Scan for the cell matching the given text and deliver its (X, Y) coordinate at center. 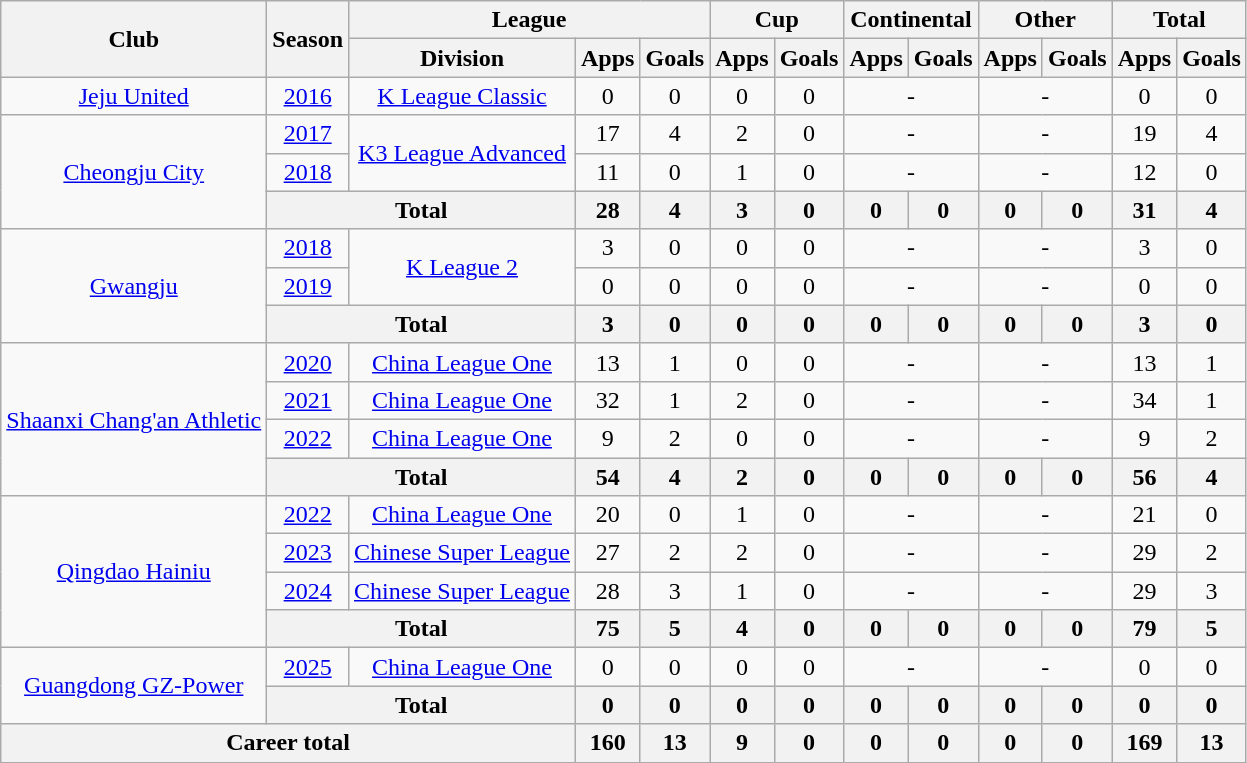
27 (608, 553)
Season (308, 39)
169 (1144, 743)
Qingdao Hainiu (134, 572)
20 (608, 515)
54 (608, 477)
160 (608, 743)
11 (608, 172)
34 (1144, 400)
2020 (308, 362)
17 (608, 134)
Gwangju (134, 286)
2021 (308, 400)
2016 (308, 96)
K League Classic (462, 96)
31 (1144, 210)
Career total (288, 743)
Other (1045, 20)
56 (1144, 477)
12 (1144, 172)
League (530, 20)
Shaanxi Chang'an Athletic (134, 419)
Jeju United (134, 96)
Division (462, 58)
Club (134, 39)
2024 (308, 591)
2017 (308, 134)
Continental (911, 20)
19 (1144, 134)
2023 (308, 553)
2019 (308, 286)
Cup (777, 20)
32 (608, 400)
Guangdong GZ-Power (134, 686)
2025 (308, 667)
Cheongju City (134, 172)
79 (1144, 629)
21 (1144, 515)
75 (608, 629)
K3 League Advanced (462, 153)
K League 2 (462, 267)
